Scan for the cell matching the given text and deliver its (x, y) coordinate at center. 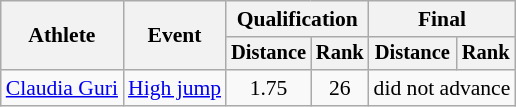
Claudia Guri (62, 88)
Athlete (62, 36)
26 (340, 88)
Qualification (297, 19)
1.75 (268, 88)
High jump (174, 88)
Event (174, 36)
did not advance (442, 88)
Final (442, 19)
